Return the [X, Y] coordinate for the center point of the cell that contains the specified text.  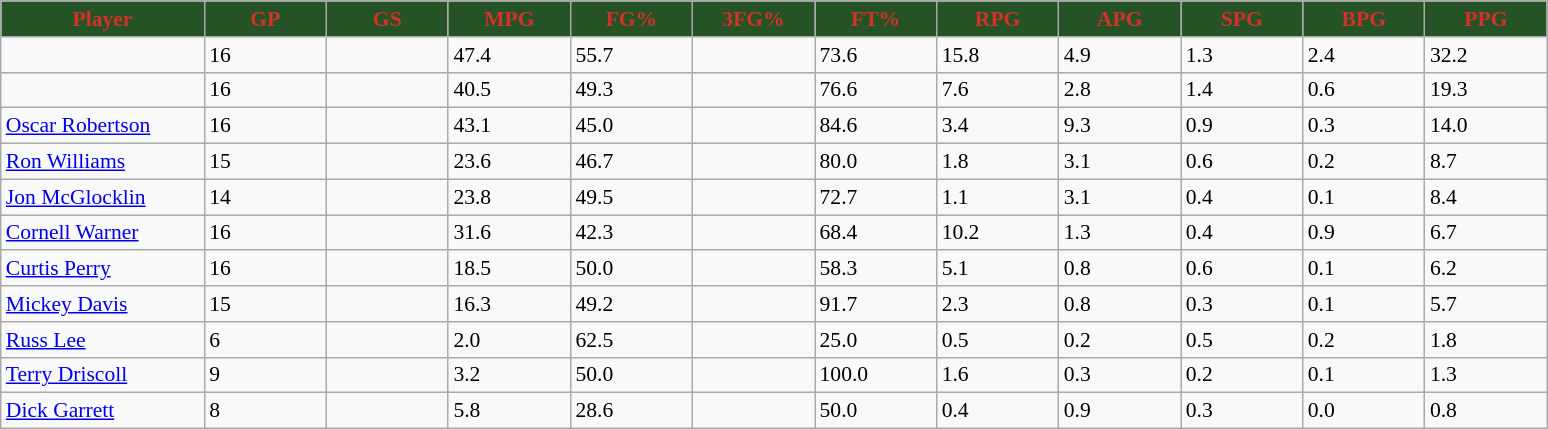
FT% [875, 19]
23.8 [509, 197]
9.3 [1120, 126]
GP [265, 19]
84.6 [875, 126]
2.3 [998, 304]
SPG [1242, 19]
28.6 [631, 411]
100.0 [875, 375]
68.4 [875, 233]
91.7 [875, 304]
58.3 [875, 269]
8.7 [1486, 162]
23.6 [509, 162]
Player [102, 19]
76.6 [875, 90]
Mickey Davis [102, 304]
Dick Garrett [102, 411]
14 [265, 197]
9 [265, 375]
3.2 [509, 375]
40.5 [509, 90]
10.2 [998, 233]
45.0 [631, 126]
72.7 [875, 197]
8.4 [1486, 197]
5.8 [509, 411]
2.4 [1364, 55]
Ron Williams [102, 162]
15.8 [998, 55]
MPG [509, 19]
5.7 [1486, 304]
1.4 [1242, 90]
49.5 [631, 197]
62.5 [631, 340]
Oscar Robertson [102, 126]
8 [265, 411]
80.0 [875, 162]
42.3 [631, 233]
31.6 [509, 233]
Jon McGlocklin [102, 197]
BPG [1364, 19]
19.3 [1486, 90]
4.9 [1120, 55]
Russ Lee [102, 340]
47.4 [509, 55]
APG [1120, 19]
2.0 [509, 340]
Cornell Warner [102, 233]
32.2 [1486, 55]
49.2 [631, 304]
0.0 [1364, 411]
16.3 [509, 304]
1.6 [998, 375]
PPG [1486, 19]
55.7 [631, 55]
6.7 [1486, 233]
GS [387, 19]
6 [265, 340]
73.6 [875, 55]
RPG [998, 19]
Terry Driscoll [102, 375]
6.2 [1486, 269]
1.1 [998, 197]
49.3 [631, 90]
2.8 [1120, 90]
3FG% [753, 19]
5.1 [998, 269]
Curtis Perry [102, 269]
18.5 [509, 269]
7.6 [998, 90]
3.4 [998, 126]
25.0 [875, 340]
14.0 [1486, 126]
43.1 [509, 126]
46.7 [631, 162]
FG% [631, 19]
